Scan for the cell matching the given text and deliver its [X, Y] coordinate at center. 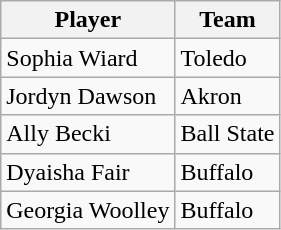
Jordyn Dawson [88, 96]
Ally Becki [88, 134]
Team [228, 20]
Toledo [228, 58]
Dyaisha Fair [88, 172]
Georgia Woolley [88, 210]
Player [88, 20]
Sophia Wiard [88, 58]
Akron [228, 96]
Ball State [228, 134]
